Provide the (x, y) coordinate of the cell's center where the given text is located.  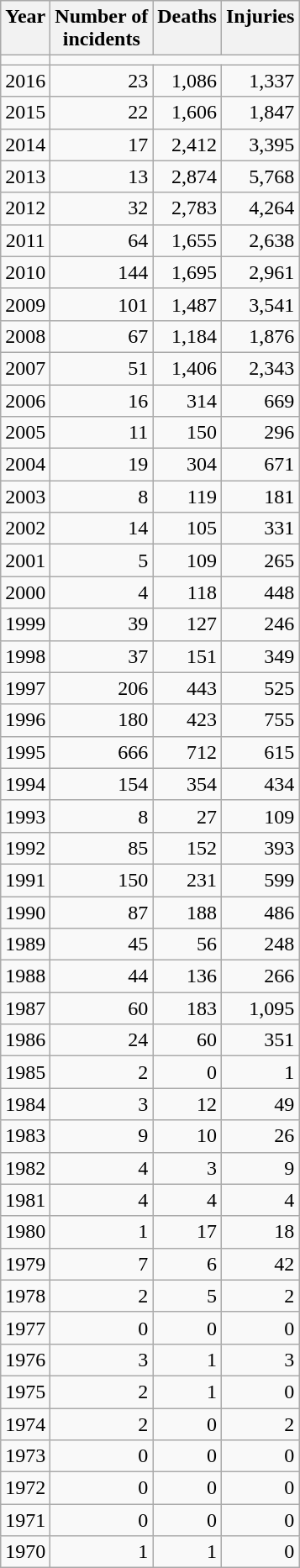
152 (187, 848)
2000 (25, 592)
154 (102, 784)
1,876 (260, 336)
85 (102, 848)
3,541 (260, 304)
1993 (25, 816)
265 (260, 560)
304 (187, 465)
599 (260, 880)
443 (187, 688)
2005 (25, 433)
2016 (25, 81)
67 (102, 336)
49 (260, 1104)
1986 (25, 1040)
Deaths (187, 29)
16 (102, 401)
1998 (25, 656)
671 (260, 465)
24 (102, 1040)
2,412 (187, 145)
296 (260, 433)
144 (102, 272)
12 (187, 1104)
2001 (25, 560)
1985 (25, 1072)
1973 (25, 1456)
206 (102, 688)
1,086 (187, 81)
1992 (25, 848)
1983 (25, 1136)
2012 (25, 208)
56 (187, 944)
13 (102, 176)
118 (187, 592)
248 (260, 944)
1,184 (187, 336)
2002 (25, 529)
2,874 (187, 176)
1,655 (187, 240)
525 (260, 688)
423 (187, 720)
7 (102, 1264)
2011 (25, 240)
1995 (25, 752)
2008 (25, 336)
2015 (25, 113)
181 (260, 497)
1,095 (260, 1008)
2,783 (187, 208)
349 (260, 656)
1991 (25, 880)
23 (102, 81)
1994 (25, 784)
44 (102, 976)
1,406 (187, 368)
1,847 (260, 113)
2004 (25, 465)
119 (187, 497)
1975 (25, 1392)
615 (260, 752)
127 (187, 624)
246 (260, 624)
1997 (25, 688)
1977 (25, 1328)
188 (187, 912)
1987 (25, 1008)
393 (260, 848)
2009 (25, 304)
1,695 (187, 272)
1976 (25, 1360)
1972 (25, 1488)
434 (260, 784)
105 (187, 529)
1974 (25, 1424)
14 (102, 529)
32 (102, 208)
1,606 (187, 113)
1999 (25, 624)
448 (260, 592)
136 (187, 976)
18 (260, 1232)
51 (102, 368)
1981 (25, 1200)
2006 (25, 401)
19 (102, 465)
755 (260, 720)
45 (102, 944)
712 (187, 752)
6 (187, 1264)
39 (102, 624)
Year (25, 29)
26 (260, 1136)
2013 (25, 176)
2,343 (260, 368)
Number ofincidents (102, 29)
1990 (25, 912)
351 (260, 1040)
1971 (25, 1520)
11 (102, 433)
486 (260, 912)
2007 (25, 368)
314 (187, 401)
1,337 (260, 81)
5,768 (260, 176)
1982 (25, 1168)
2,638 (260, 240)
151 (187, 656)
1979 (25, 1264)
1996 (25, 720)
2014 (25, 145)
87 (102, 912)
4,264 (260, 208)
1978 (25, 1296)
42 (260, 1264)
666 (102, 752)
354 (187, 784)
331 (260, 529)
183 (187, 1008)
1988 (25, 976)
3,395 (260, 145)
64 (102, 240)
27 (187, 816)
1970 (25, 1552)
10 (187, 1136)
1984 (25, 1104)
1989 (25, 944)
22 (102, 113)
266 (260, 976)
2,961 (260, 272)
1,487 (187, 304)
101 (102, 304)
1980 (25, 1232)
2010 (25, 272)
Injuries (260, 29)
2003 (25, 497)
37 (102, 656)
180 (102, 720)
669 (260, 401)
231 (187, 880)
